Detect which cell encompasses the target text, then output its [X, Y] center coordinate. 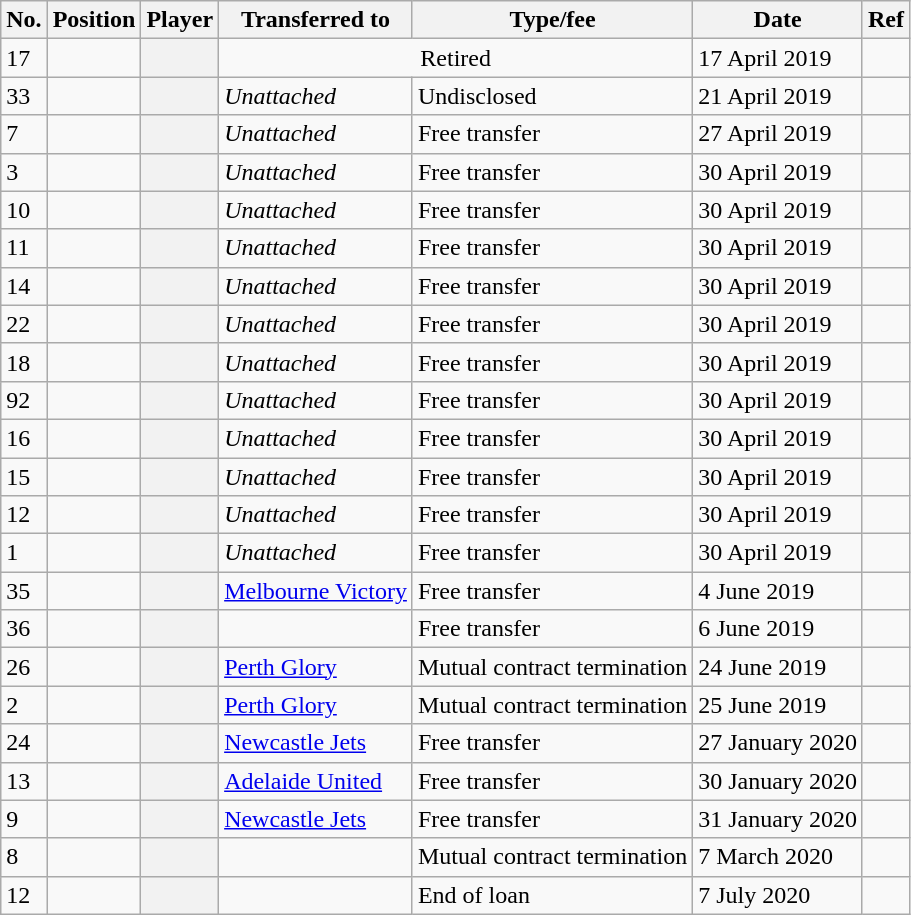
Adelaide United [316, 781]
11 [24, 248]
14 [24, 286]
7 July 2020 [778, 895]
Position [94, 20]
9 [24, 819]
27 January 2020 [778, 743]
30 January 2020 [778, 781]
Ref [886, 20]
7 [24, 134]
26 [24, 667]
25 June 2019 [778, 705]
8 [24, 857]
92 [24, 400]
18 [24, 362]
6 June 2019 [778, 629]
17 April 2019 [778, 58]
Retired [456, 58]
27 April 2019 [778, 134]
4 June 2019 [778, 591]
No. [24, 20]
21 April 2019 [778, 96]
2 [24, 705]
10 [24, 210]
1 [24, 553]
24 [24, 743]
Melbourne Victory [316, 591]
35 [24, 591]
36 [24, 629]
17 [24, 58]
13 [24, 781]
7 March 2020 [778, 857]
22 [24, 324]
Player [180, 20]
End of loan [552, 895]
Undisclosed [552, 96]
16 [24, 438]
Date [778, 20]
31 January 2020 [778, 819]
15 [24, 477]
Transferred to [316, 20]
33 [24, 96]
3 [24, 172]
Type/fee [552, 20]
24 June 2019 [778, 667]
